Locate the cell with the specified text and output its [x, y] center coordinate. 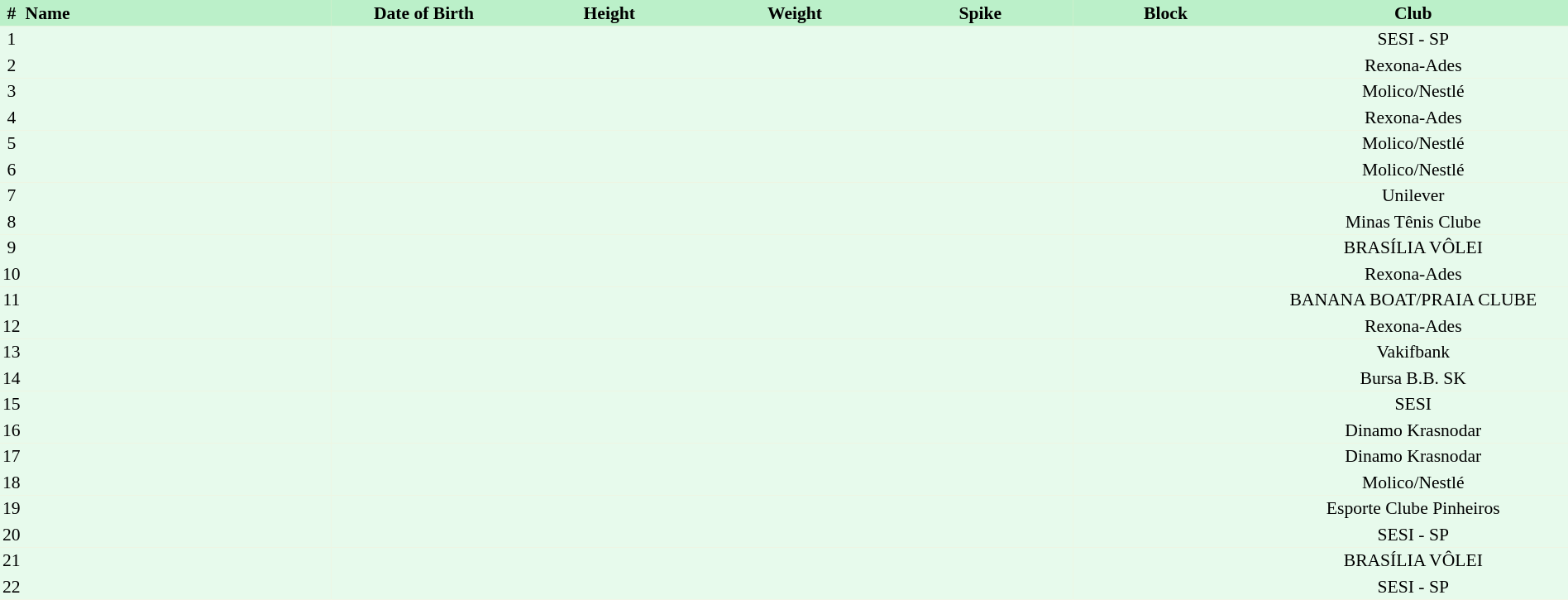
Spike [980, 13]
# [12, 13]
Minas Tênis Clube [1413, 222]
14 [12, 378]
Block [1165, 13]
1 [12, 40]
17 [12, 457]
19 [12, 508]
Bursa B.B. SK [1413, 378]
15 [12, 404]
16 [12, 430]
Name [177, 13]
8 [12, 222]
Unilever [1413, 195]
11 [12, 300]
6 [12, 170]
Height [610, 13]
10 [12, 274]
18 [12, 482]
12 [12, 326]
Esporte Clube Pinheiros [1413, 508]
BANANA BOAT/PRAIA CLUBE [1413, 300]
3 [12, 91]
22 [12, 587]
21 [12, 561]
20 [12, 535]
4 [12, 118]
7 [12, 195]
9 [12, 248]
5 [12, 144]
Club [1413, 13]
2 [12, 65]
Weight [795, 13]
Date of Birth [423, 13]
SESI [1413, 404]
Vakifbank [1413, 353]
13 [12, 353]
